Identify which cell holds the provided text, then report its [x, y] central coordinate. 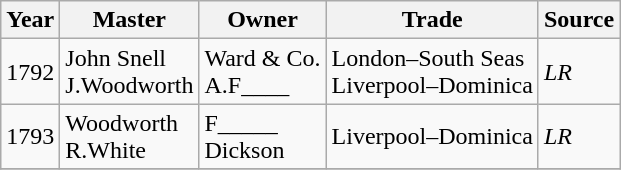
Liverpool–Dominica [432, 136]
1793 [30, 136]
London–South SeasLiverpool–Dominica [432, 72]
Trade [432, 20]
Owner [262, 20]
Master [130, 20]
WoodworthR.White [130, 136]
Ward & Co.A.F____ [262, 72]
1792 [30, 72]
F_____Dickson [262, 136]
John SnellJ.Woodworth [130, 72]
Source [578, 20]
Year [30, 20]
